Identify which cell holds the provided text, then report its [X, Y] central coordinate. 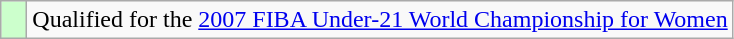
Qualified for the 2007 FIBA Under-21 World Championship for Women [380, 20]
